Pinpoint the cell where the given text exists, returning its (X, Y) midpoint coordinate. 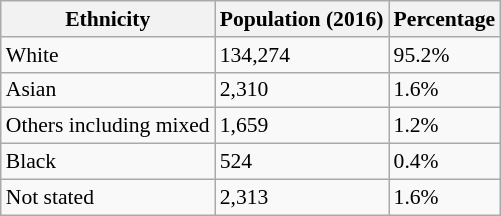
Population (2016) (302, 19)
2,313 (302, 197)
Asian (108, 90)
1.2% (445, 126)
Not stated (108, 197)
95.2% (445, 55)
1,659 (302, 126)
Others including mixed (108, 126)
134,274 (302, 55)
524 (302, 162)
2,310 (302, 90)
Ethnicity (108, 19)
White (108, 55)
0.4% (445, 162)
Percentage (445, 19)
Black (108, 162)
